Return (X, Y) of the center of cell containing provided text 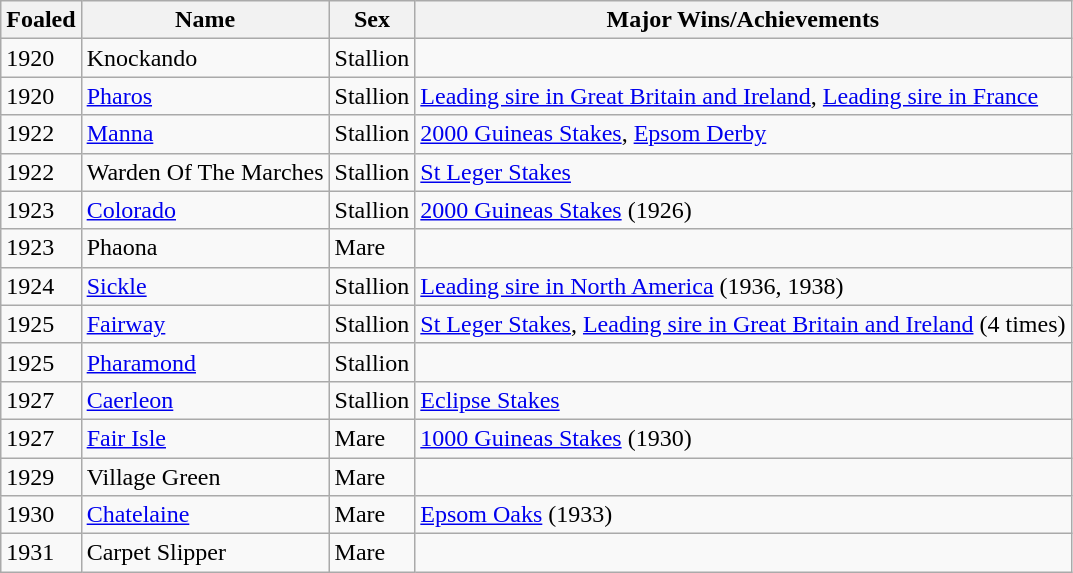
Fairway (205, 324)
Sex (372, 20)
Leading sire in North America (1936, 1938) (743, 286)
Colorado (205, 210)
Pharamond (205, 362)
Carpet Slipper (205, 553)
St Leger Stakes, Leading sire in Great Britain and Ireland (4 times) (743, 324)
2000 Guineas Stakes, Epsom Derby (743, 134)
Foaled (41, 20)
Manna (205, 134)
Caerleon (205, 400)
Chatelaine (205, 515)
1931 (41, 553)
1000 Guineas Stakes (1930) (743, 438)
Phaona (205, 248)
Knockando (205, 58)
Leading sire in Great Britain and Ireland, Leading sire in France (743, 96)
2000 Guineas Stakes (1926) (743, 210)
Pharos (205, 96)
Epsom Oaks (1933) (743, 515)
Warden Of The Marches (205, 172)
1930 (41, 515)
1929 (41, 477)
Fair Isle (205, 438)
Name (205, 20)
Eclipse Stakes (743, 400)
1924 (41, 286)
Major Wins/Achievements (743, 20)
Sickle (205, 286)
St Leger Stakes (743, 172)
Village Green (205, 477)
